For the text-containing cell, return its midpoint in (X, Y) coordinate format. 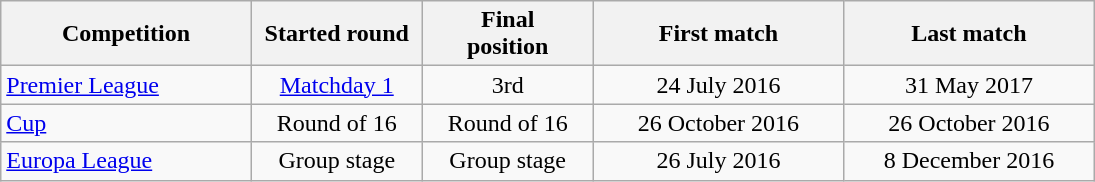
Premier League (126, 85)
26 July 2016 (718, 161)
Competition (126, 34)
8 December 2016 (970, 161)
Started round (336, 34)
31 May 2017 (970, 85)
Final position (508, 34)
Last match (970, 34)
Cup (126, 123)
3rd (508, 85)
First match (718, 34)
Europa League (126, 161)
24 July 2016 (718, 85)
Matchday 1 (336, 85)
